Pinpoint the cell where the given text exists, returning its (X, Y) midpoint coordinate. 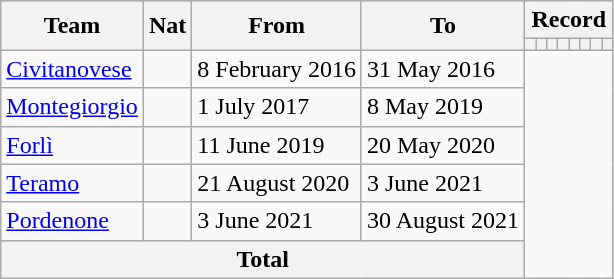
Pordenone (72, 221)
From (277, 26)
20 May 2020 (442, 145)
Record (569, 20)
Forlì (72, 145)
31 May 2016 (442, 69)
8 February 2016 (277, 69)
Teramo (72, 183)
21 August 2020 (277, 183)
Montegiorgio (72, 107)
Nat (167, 26)
8 May 2019 (442, 107)
1 July 2017 (277, 107)
To (442, 26)
11 June 2019 (277, 145)
30 August 2021 (442, 221)
Total (263, 259)
Team (72, 26)
Civitanovese (72, 69)
